Output the (x, y) coordinate of the center of the cell containing the given text.  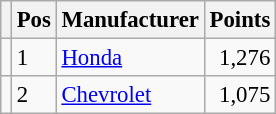
Manufacturer (130, 20)
1 (34, 58)
Chevrolet (130, 95)
Honda (130, 58)
Pos (34, 20)
Points (240, 20)
2 (34, 95)
1,276 (240, 58)
1,075 (240, 95)
